Determine the [X, Y] coordinate at the center of the cell enclosing the given text.  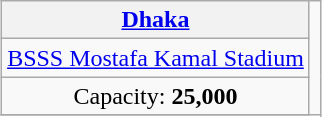
BSSS Mostafa Kamal Stadium [156, 58]
Dhaka [156, 20]
Capacity: 25,000 [156, 96]
